Return [x, y] of the center of cell containing provided text 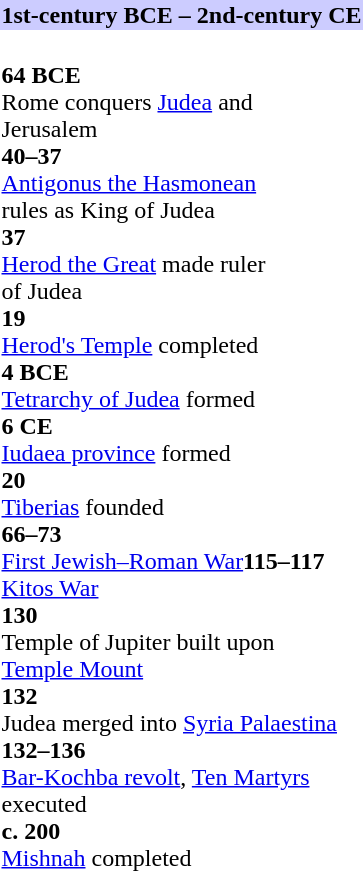
1st-century BCE – 2nd-century CE [182, 15]
